From the cell containing the given text, extract its center point as (x, y) coordinate. 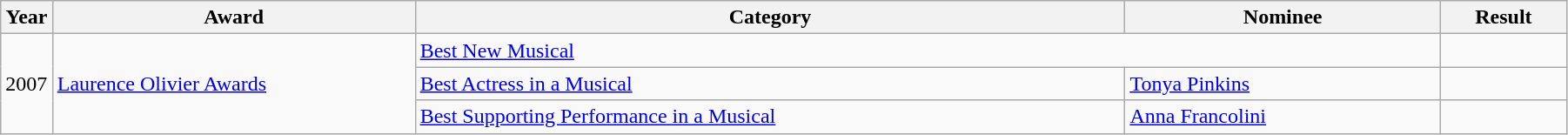
Tonya Pinkins (1283, 84)
Nominee (1283, 17)
Category (770, 17)
Best New Musical (928, 51)
Award (233, 17)
Best Supporting Performance in a Musical (770, 117)
Result (1504, 17)
Year (26, 17)
Anna Francolini (1283, 117)
Best Actress in a Musical (770, 84)
Laurence Olivier Awards (233, 84)
2007 (26, 84)
